Determine the [x, y] coordinate at the center of the cell enclosing the given text.  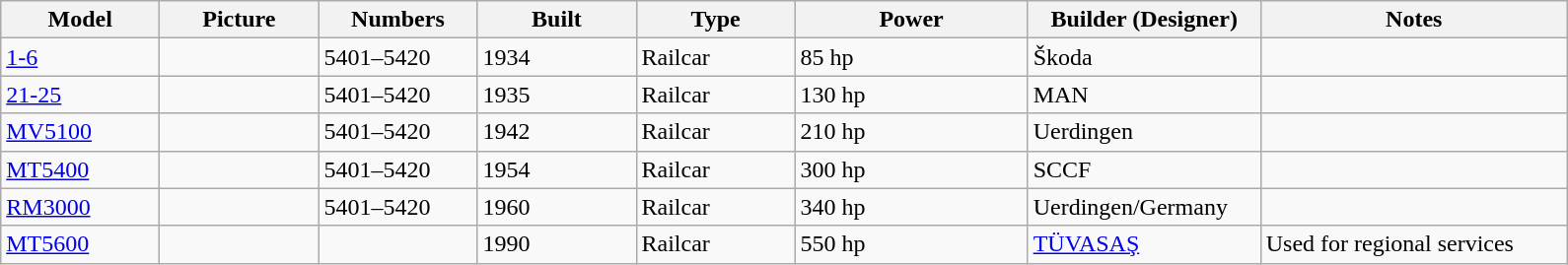
1-6 [81, 57]
21-25 [81, 95]
1960 [556, 207]
SCCF [1144, 169]
MV5100 [81, 132]
Model [81, 20]
RM3000 [81, 207]
85 hp [911, 57]
1935 [556, 95]
Power [911, 20]
Škoda [1144, 57]
Builder (Designer) [1144, 20]
Built [556, 20]
MAN [1144, 95]
Notes [1414, 20]
1990 [556, 244]
Uerdingen/Germany [1144, 207]
300 hp [911, 169]
Type [716, 20]
1954 [556, 169]
MT5600 [81, 244]
Uerdingen [1144, 132]
1934 [556, 57]
Picture [239, 20]
Numbers [398, 20]
340 hp [911, 207]
210 hp [911, 132]
TÜVASAŞ [1144, 244]
Used for regional services [1414, 244]
MT5400 [81, 169]
550 hp [911, 244]
130 hp [911, 95]
1942 [556, 132]
